Detect which cell encompasses the target text, then output its (x, y) center coordinate. 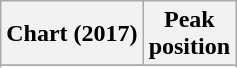
Chart (2017) (72, 34)
Peak position (189, 34)
